Provide the (x, y) coordinate of the cell's center where the given text is located.  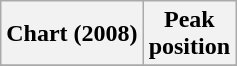
Chart (2008) (72, 34)
Peakposition (189, 34)
